Capture the cell that displays the provided text and extract its [x, y] central coordinate. 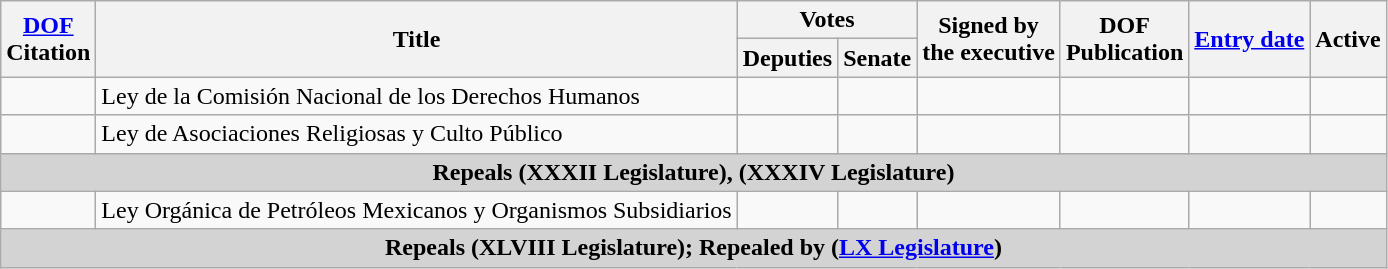
Ley de la Comisión Nacional de los Derechos Humanos [416, 96]
Votes [826, 20]
Ley de Asociaciones Religiosas y Culto Público [416, 134]
DOF Publication [1124, 39]
Deputies [787, 58]
Entry date [1250, 39]
Signed by the executive [989, 39]
Repeals (XLVIII Legislature); Repealed by (LX Legislature) [694, 248]
Senate [878, 58]
Repeals (XXXII Legislature), (XXXIV Legislature) [694, 172]
Title [416, 39]
Ley Orgánica de Petróleos Mexicanos y Organismos Subsidiarios [416, 210]
DOF Citation [48, 39]
Active [1348, 39]
